Return the [X, Y] coordinate for the center point of the cell that contains the specified text.  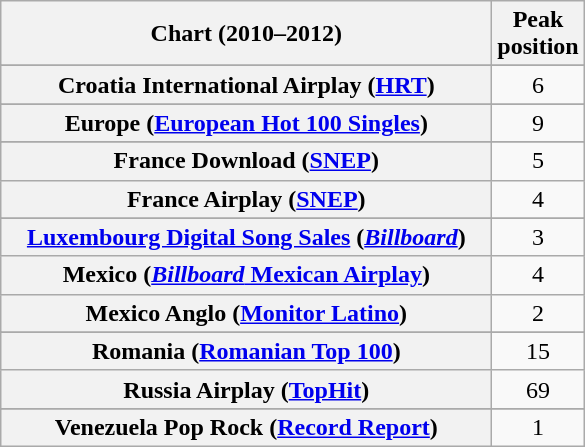
Mexico (Billboard Mexican Airplay) [246, 275]
Peakposition [538, 34]
Mexico Anglo (Monitor Latino) [246, 313]
Chart (2010–2012) [246, 34]
Luxembourg Digital Song Sales (Billboard) [246, 237]
9 [538, 123]
France Download (SNEP) [246, 161]
France Airplay (SNEP) [246, 199]
Romania (Romanian Top 100) [246, 351]
6 [538, 85]
3 [538, 237]
Venezuela Pop Rock (Record Report) [246, 427]
15 [538, 351]
Croatia International Airplay (HRT) [246, 85]
Europe (European Hot 100 Singles) [246, 123]
69 [538, 389]
2 [538, 313]
Russia Airplay (TopHit) [246, 389]
1 [538, 427]
5 [538, 161]
